Locate the cell with the specified text and output its (x, y) center coordinate. 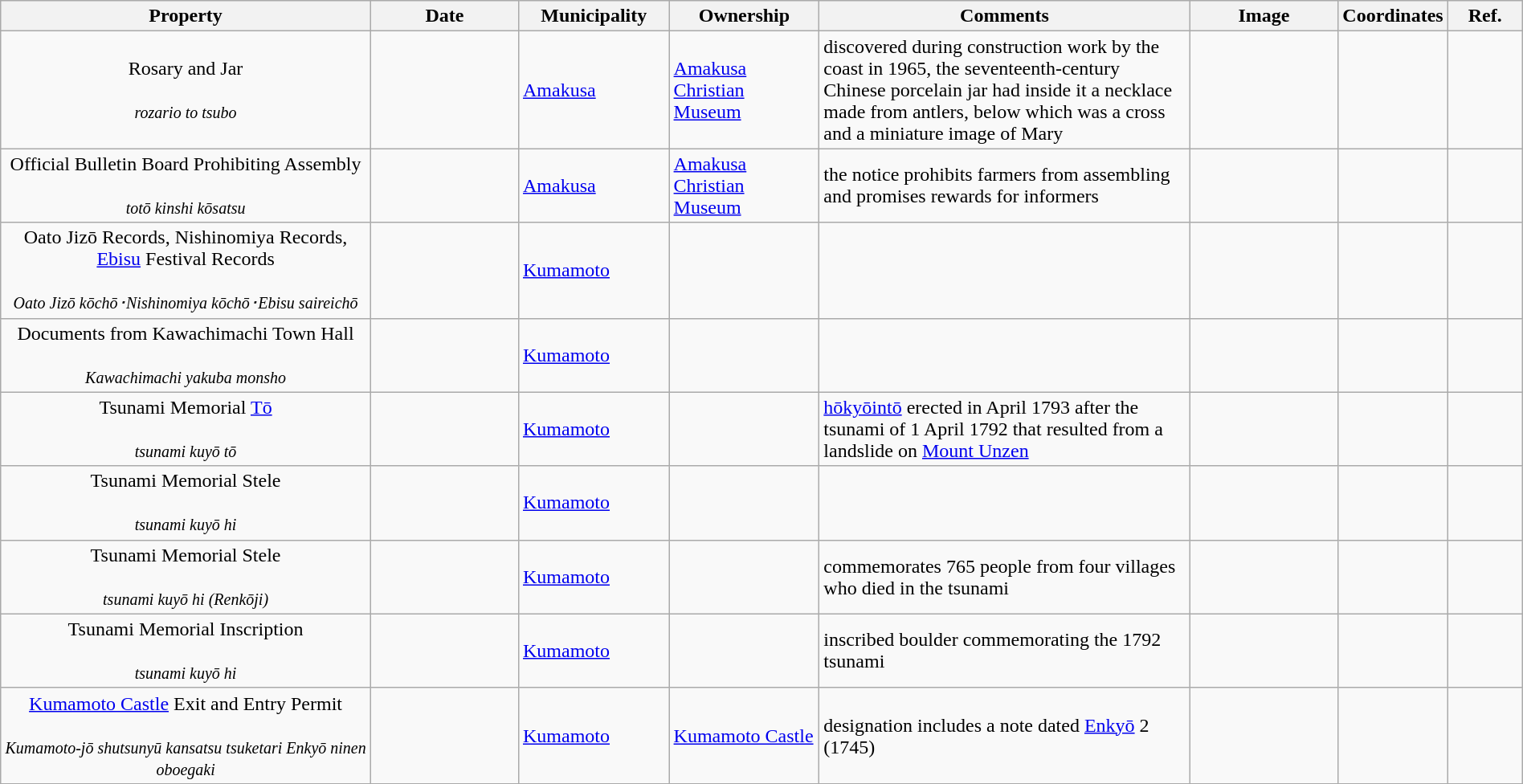
Oato Jizō Records, Nishinomiya Records, Ebisu Festival RecordsOato Jizō kōchō･Nishinomiya kōchō･Ebisu saireichō (186, 270)
designation includes a note dated Enkyō 2 (1745) (1004, 736)
Official Bulletin Board Prohibiting Assemblytotō kinshi kōsatsu (186, 186)
Property (186, 16)
Municipality (594, 16)
the notice prohibits farmers from assembling and promises rewards for informers (1004, 186)
Kumamoto Castle Exit and Entry PermitKumamoto-jō shutsunyū kansatsu tsuketari Enkyō ninen oboegaki (186, 736)
Ref. (1484, 16)
Image (1264, 16)
commemorates 765 people from four villages who died in the tsunami (1004, 577)
Tsunami Memorial Steletsunami kuyō hi (Renkōji) (186, 577)
Comments (1004, 16)
Ownership (744, 16)
inscribed boulder commemorating the 1792 tsunami (1004, 651)
Documents from Kawachimachi Town HallKawachimachi yakuba monsho (186, 355)
hōkyōintō erected in April 1793 after the tsunami of 1 April 1792 that resulted from a landslide on Mount Unzen (1004, 429)
Tsunami Memorial Tōtsunami kuyō tō (186, 429)
Rosary and Jarrozario to tsubo (186, 90)
Coordinates (1393, 16)
Kumamoto Castle (744, 736)
Date (444, 16)
Tsunami Memorial Inscriptiontsunami kuyō hi (186, 651)
Tsunami Memorial Steletsunami kuyō hi (186, 503)
